Determine the (X, Y) coordinate at the center of the cell enclosing the given text.  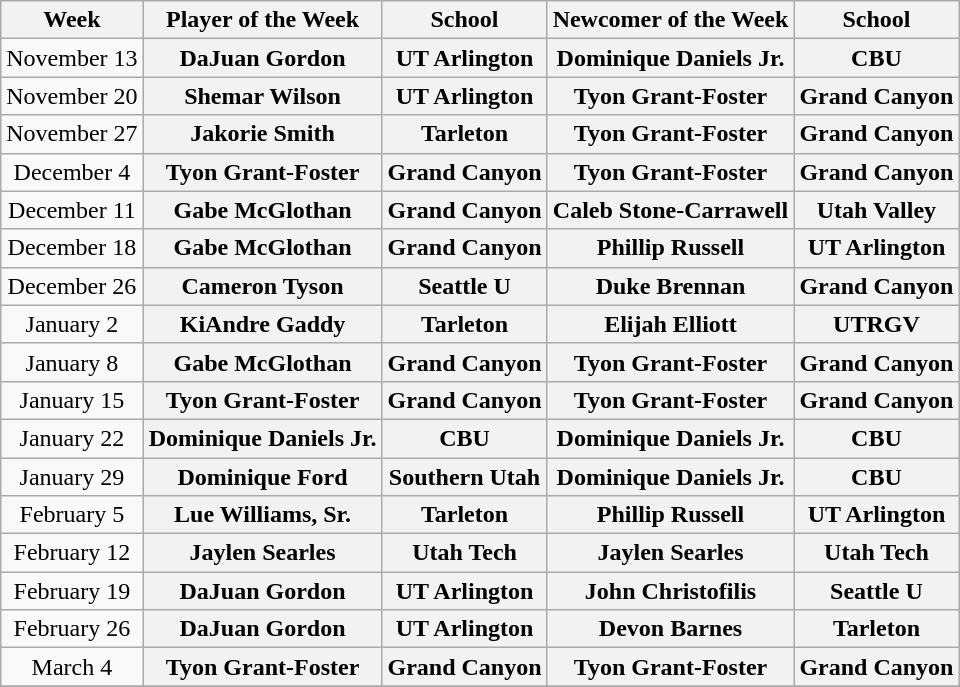
February 26 (72, 629)
Newcomer of the Week (670, 20)
November 13 (72, 58)
January 8 (72, 362)
Dominique Ford (262, 477)
February 19 (72, 591)
January 22 (72, 438)
January 2 (72, 324)
March 4 (72, 667)
Player of the Week (262, 20)
January 15 (72, 400)
December 11 (72, 210)
Devon Barnes (670, 629)
UTRGV (876, 324)
February 5 (72, 515)
KiAndre Gaddy (262, 324)
Cameron Tyson (262, 286)
Elijah Elliott (670, 324)
Southern Utah (464, 477)
Caleb Stone-Carrawell (670, 210)
Shemar Wilson (262, 96)
November 20 (72, 96)
Week (72, 20)
February 12 (72, 553)
December 4 (72, 172)
November 27 (72, 134)
Jakorie Smith (262, 134)
Lue Williams, Sr. (262, 515)
John Christofilis (670, 591)
December 26 (72, 286)
December 18 (72, 248)
January 29 (72, 477)
Utah Valley (876, 210)
Duke Brennan (670, 286)
